Scan for the cell matching the given text and deliver its [x, y] coordinate at center. 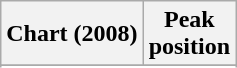
Peak position [189, 34]
Chart (2008) [72, 34]
